Provide the [X, Y] coordinate of the cell's center where the given text is located.  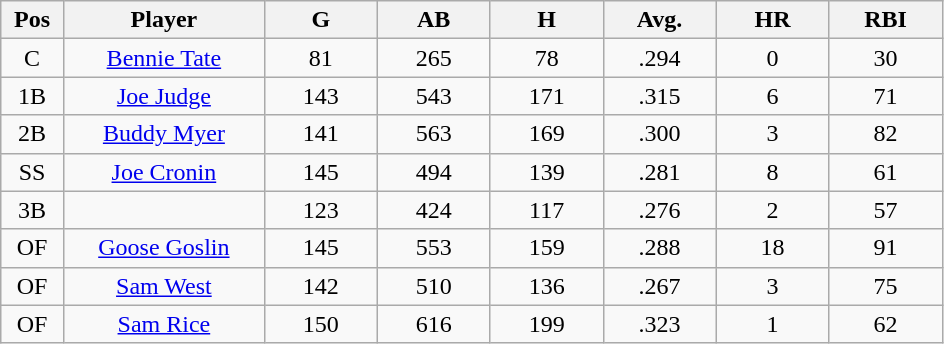
143 [320, 96]
62 [886, 324]
18 [772, 248]
1B [32, 96]
6 [772, 96]
.315 [660, 96]
Sam West [164, 286]
2 [772, 210]
C [32, 58]
61 [886, 172]
159 [546, 248]
Player [164, 20]
.281 [660, 172]
75 [886, 286]
82 [886, 134]
.288 [660, 248]
Joe Judge [164, 96]
Buddy Myer [164, 134]
Goose Goslin [164, 248]
.267 [660, 286]
171 [546, 96]
543 [434, 96]
Sam Rice [164, 324]
510 [434, 286]
81 [320, 58]
1 [772, 324]
RBI [886, 20]
78 [546, 58]
3B [32, 210]
139 [546, 172]
Joe Cronin [164, 172]
553 [434, 248]
.300 [660, 134]
199 [546, 324]
.323 [660, 324]
8 [772, 172]
117 [546, 210]
150 [320, 324]
.276 [660, 210]
136 [546, 286]
HR [772, 20]
424 [434, 210]
494 [434, 172]
2B [32, 134]
.294 [660, 58]
30 [886, 58]
142 [320, 286]
Pos [32, 20]
H [546, 20]
G [320, 20]
91 [886, 248]
123 [320, 210]
71 [886, 96]
SS [32, 172]
AB [434, 20]
563 [434, 134]
169 [546, 134]
Avg. [660, 20]
0 [772, 58]
141 [320, 134]
616 [434, 324]
265 [434, 58]
57 [886, 210]
Bennie Tate [164, 58]
